Return [X, Y] of the center of cell containing provided text 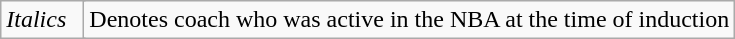
Italics [42, 20]
Denotes coach who was active in the NBA at the time of induction [410, 20]
